From the cell containing the given text, extract its center point as [x, y] coordinate. 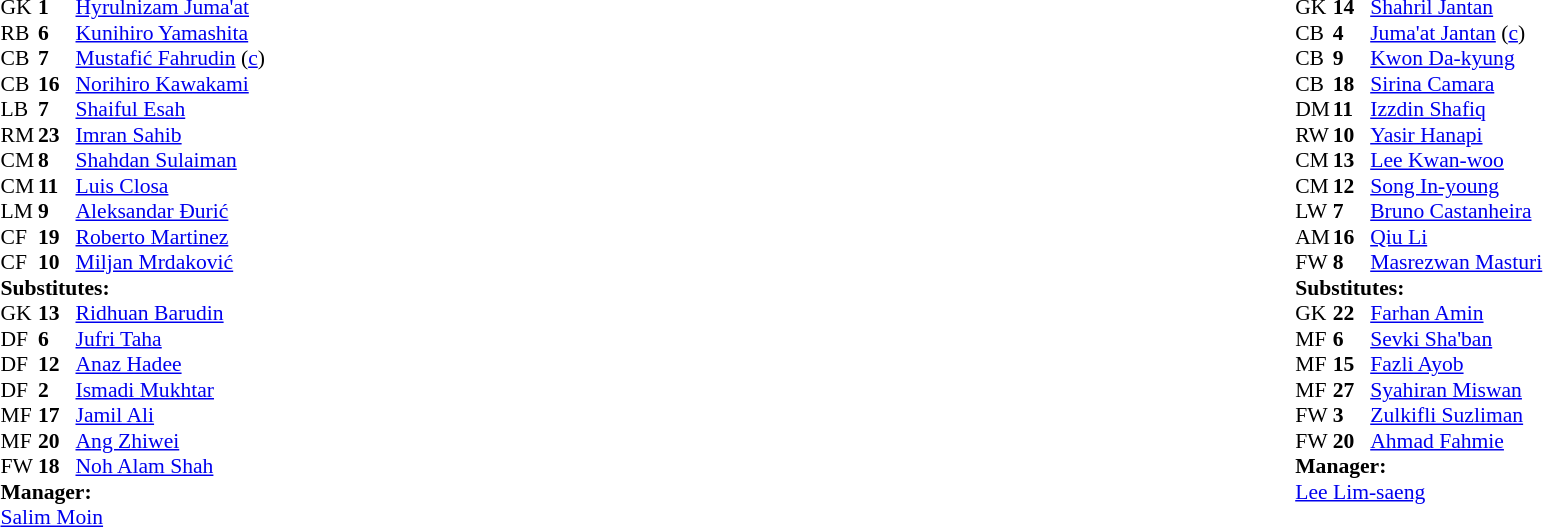
Ang Zhiwei [170, 441]
Bruno Castanheira [1456, 211]
Lee Lim-saeng [1418, 492]
LB [19, 109]
Imran Sahib [170, 135]
LM [19, 211]
LW [1314, 211]
Ismadi Mukhtar [170, 390]
2 [57, 390]
27 [1352, 390]
Ahmad Fahmie [1456, 441]
RM [19, 135]
Juma'at Jantan (c) [1456, 33]
AM [1314, 237]
Masrezwan Masturi [1456, 263]
22 [1352, 313]
Zulkifli Suzliman [1456, 415]
Jamil Ali [170, 415]
Farhan Amin [1456, 313]
RB [19, 33]
Shaiful Esah [170, 109]
Roberto Martinez [170, 237]
Jufri Taha [170, 339]
Miljan Mrdaković [170, 263]
15 [1352, 365]
Syahiran Miswan [1456, 390]
Ridhuan Barudin [170, 313]
RW [1314, 135]
Sirina Camara [1456, 84]
23 [57, 135]
Lee Kwan-woo [1456, 161]
Shahdan Sulaiman [170, 161]
Yasir Hanapi [1456, 135]
Kunihiro Yamashita [170, 33]
3 [1352, 415]
Anaz Hadee [170, 365]
Luis Closa [170, 186]
Noh Alam Shah [170, 467]
Aleksandar Đurić [170, 211]
Qiu Li [1456, 237]
4 [1352, 33]
Sevki Sha'ban [1456, 339]
19 [57, 237]
Norihiro Kawakami [170, 84]
DM [1314, 109]
Kwon Da-kyung [1456, 59]
Izzdin Shafiq [1456, 109]
Mustafić Fahrudin (c) [170, 59]
17 [57, 415]
Fazli Ayob [1456, 365]
Song In-young [1456, 186]
